Determine the (X, Y) coordinate at the center of the cell enclosing the given text.  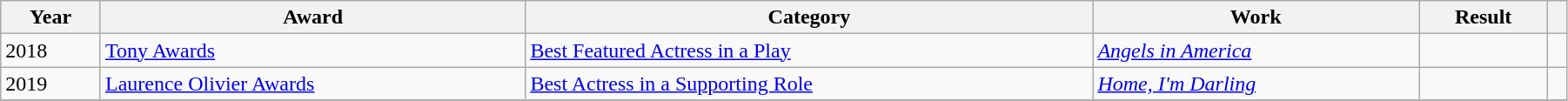
Tony Awards (312, 50)
2018 (50, 50)
Home, I'm Darling (1256, 84)
2019 (50, 84)
Angels in America (1256, 50)
Year (50, 17)
Award (312, 17)
Category (809, 17)
Best Featured Actress in a Play (809, 50)
Laurence Olivier Awards (312, 84)
Result (1483, 17)
Work (1256, 17)
Best Actress in a Supporting Role (809, 84)
